Scan for the cell matching the given text and deliver its [x, y] coordinate at center. 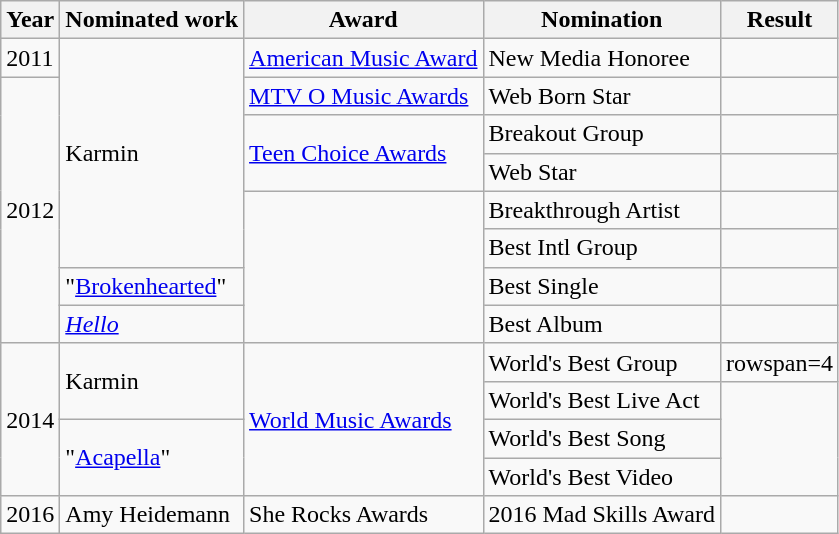
World Music Awards [364, 419]
World's Best Live Act [602, 400]
World's Best Song [602, 438]
American Music Award [364, 58]
Hello [152, 324]
Breakthrough Artist [602, 210]
Best Single [602, 286]
World's Best Group [602, 362]
Teen Choice Awards [364, 153]
Best Album [602, 324]
Amy Heidemann [152, 515]
Breakout Group [602, 134]
2016 Mad Skills Award [602, 515]
2012 [30, 210]
2016 [30, 515]
Award [364, 20]
Nomination [602, 20]
rowspan=4 [780, 362]
She Rocks Awards [364, 515]
2011 [30, 58]
Web Star [602, 172]
Best Intl Group [602, 248]
New Media Honoree [602, 58]
World's Best Video [602, 477]
Result [780, 20]
Nominated work [152, 20]
2014 [30, 419]
"Brokenhearted" [152, 286]
Year [30, 20]
Web Born Star [602, 96]
MTV O Music Awards [364, 96]
"Acapella" [152, 457]
